Output the [x, y] coordinate of the center of the cell containing the given text.  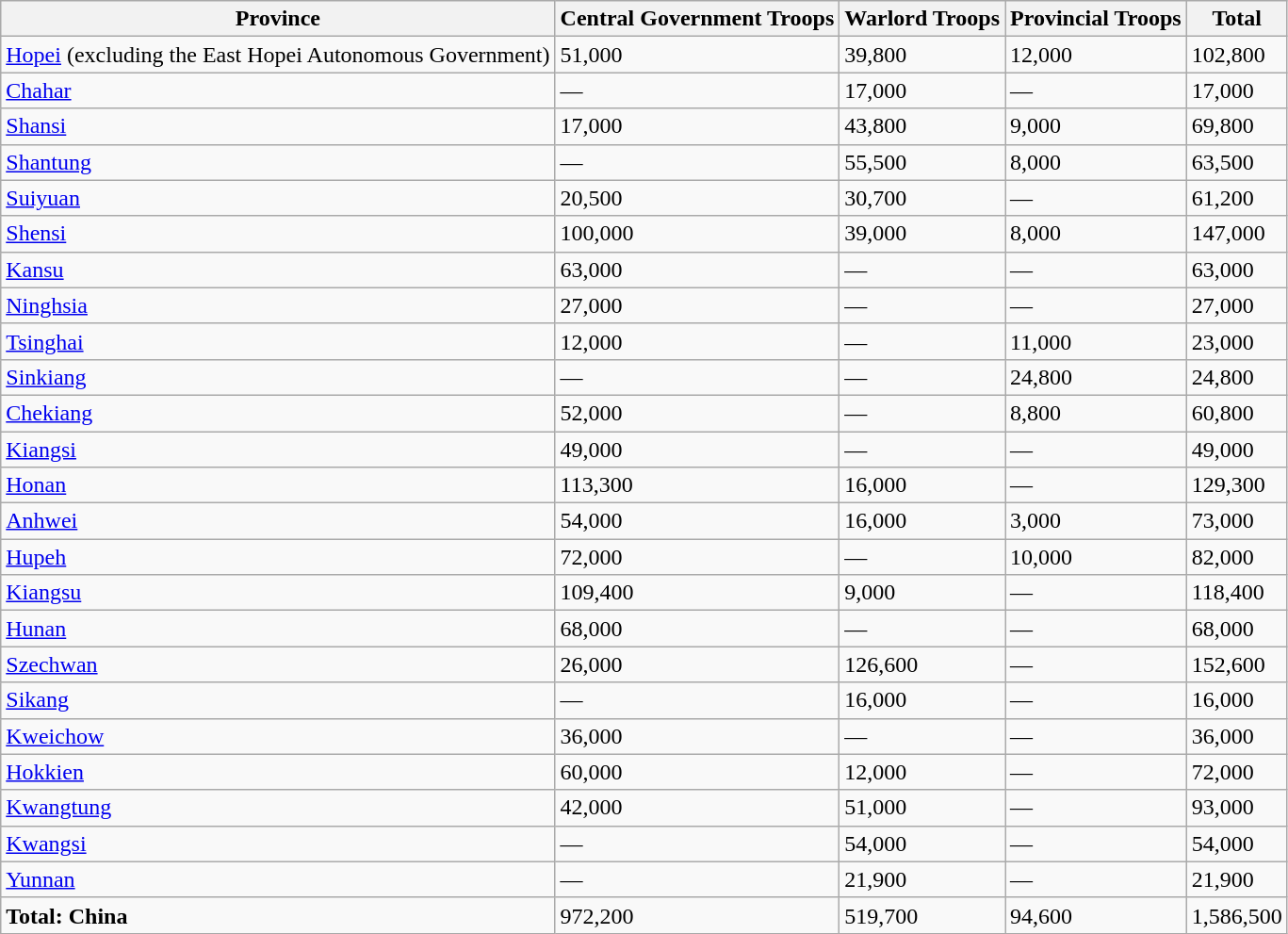
Sikang [278, 700]
Kwangsi [278, 844]
20,500 [697, 198]
94,600 [1097, 915]
Chekiang [278, 413]
Suiyuan [278, 198]
Total [1236, 19]
39,800 [922, 55]
23,000 [1236, 341]
Kiangsu [278, 593]
118,400 [1236, 593]
Shantung [278, 162]
109,400 [697, 593]
Hunan [278, 629]
Shansi [278, 126]
60,800 [1236, 413]
Kiangsi [278, 450]
113,300 [697, 485]
61,200 [1236, 198]
Tsinghai [278, 341]
Hopei (excluding the East Hopei Autonomous Government) [278, 55]
972,200 [697, 915]
Kwangtung [278, 808]
39,000 [922, 234]
126,600 [922, 664]
Total: China [278, 915]
42,000 [697, 808]
Province [278, 19]
129,300 [1236, 485]
10,000 [1097, 557]
69,800 [1236, 126]
26,000 [697, 664]
Central Government Troops [697, 19]
Yunnan [278, 879]
55,500 [922, 162]
11,000 [1097, 341]
100,000 [697, 234]
8,800 [1097, 413]
Sinkiang [278, 377]
Shensi [278, 234]
Szechwan [278, 664]
Anhwei [278, 521]
Provincial Troops [1097, 19]
Hokkien [278, 772]
43,800 [922, 126]
Ninghsia [278, 305]
Warlord Troops [922, 19]
1,586,500 [1236, 915]
93,000 [1236, 808]
63,500 [1236, 162]
73,000 [1236, 521]
60,000 [697, 772]
Chahar [278, 90]
Honan [278, 485]
147,000 [1236, 234]
52,000 [697, 413]
3,000 [1097, 521]
Kweichow [278, 736]
102,800 [1236, 55]
82,000 [1236, 557]
152,600 [1236, 664]
519,700 [922, 915]
30,700 [922, 198]
Kansu [278, 270]
Hupeh [278, 557]
